Pinpoint the cell where the given text exists, returning its [x, y] midpoint coordinate. 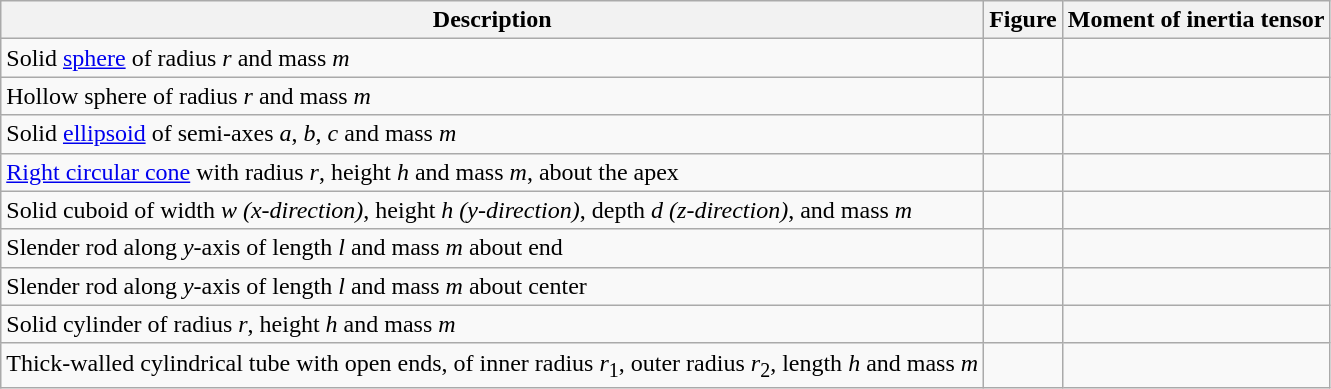
Moment of inertia tensor [1196, 20]
Solid ellipsoid of semi-axes a, b, c and mass m [492, 134]
Solid sphere of radius r and mass m [492, 58]
Slender rod along y-axis of length l and mass m about center [492, 286]
Solid cylinder of radius r, height h and mass m [492, 324]
Thick-walled cylindrical tube with open ends, of inner radius r1, outer radius r2, length h and mass m [492, 365]
Right circular cone with radius r, height h and mass m, about the apex [492, 172]
Slender rod along y-axis of length l and mass m about end [492, 248]
Hollow sphere of radius r and mass m [492, 96]
Description [492, 20]
Solid cuboid of width w (x-direction), height h (y-direction), depth d (z-direction), and mass m [492, 210]
Figure [1024, 20]
